Locate the cell with the specified text and output its [x, y] center coordinate. 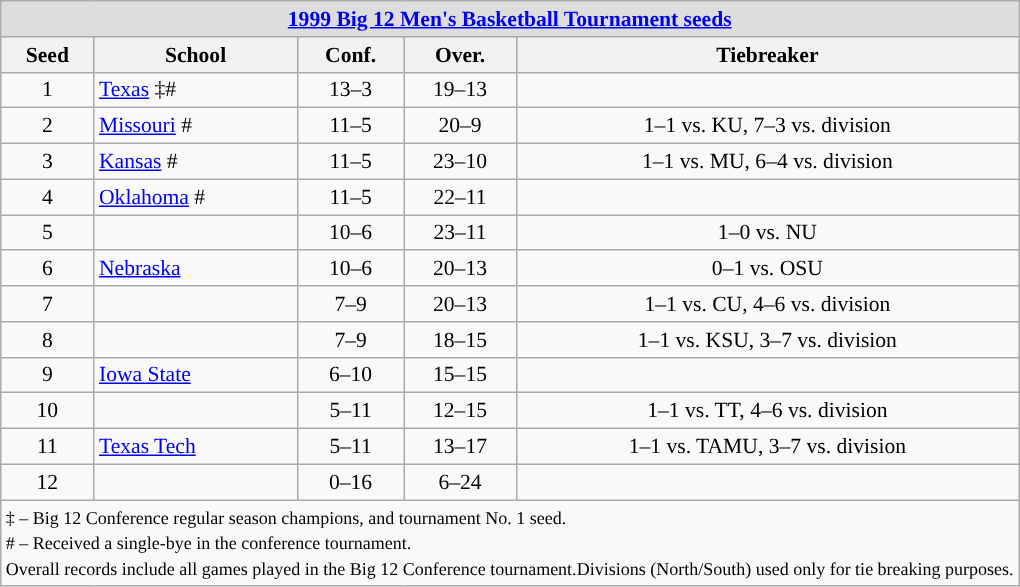
20–9 [460, 126]
School [196, 55]
13–3 [350, 90]
6 [48, 269]
1–0 vs. NU [768, 233]
6–10 [350, 375]
15–15 [460, 375]
Texas Tech [196, 447]
12 [48, 482]
Texas ‡# [196, 90]
Seed [48, 55]
Over. [460, 55]
8 [48, 340]
22–11 [460, 197]
0–16 [350, 482]
Iowa State [196, 375]
1–1 vs. KSU, 3–7 vs. division [768, 340]
Oklahoma # [196, 197]
3 [48, 162]
1 [48, 90]
Tiebreaker [768, 55]
5 [48, 233]
7 [48, 304]
Nebraska [196, 269]
Kansas # [196, 162]
13–17 [460, 447]
23–11 [460, 233]
23–10 [460, 162]
1–1 vs. MU, 6–4 vs. division [768, 162]
9 [48, 375]
12–15 [460, 411]
1–1 vs. TAMU, 3–7 vs. division [768, 447]
1–1 vs. TT, 4–6 vs. division [768, 411]
2 [48, 126]
1–1 vs. KU, 7–3 vs. division [768, 126]
19–13 [460, 90]
Conf. [350, 55]
6–24 [460, 482]
11 [48, 447]
4 [48, 197]
0–1 vs. OSU [768, 269]
1999 Big 12 Men's Basketball Tournament seeds [510, 19]
10 [48, 411]
18–15 [460, 340]
1–1 vs. CU, 4–6 vs. division [768, 304]
Missouri # [196, 126]
